Search for the cell housing the specified text and yield its [X, Y] center coordinate. 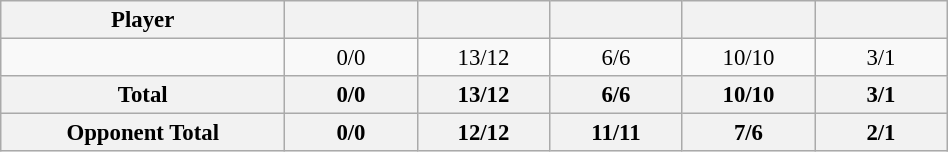
12/12 [483, 133]
Total [143, 95]
Player [143, 20]
11/11 [616, 133]
7/6 [748, 133]
2/1 [882, 133]
Opponent Total [143, 133]
